For the text-containing cell, return its midpoint in (x, y) coordinate format. 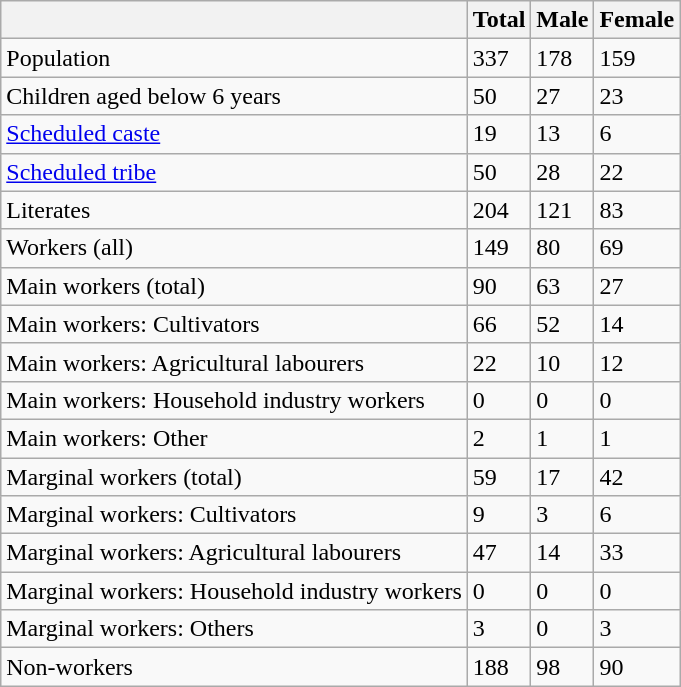
10 (562, 362)
69 (637, 248)
59 (499, 477)
13 (562, 134)
66 (499, 324)
Literates (234, 210)
Main workers: Household industry workers (234, 400)
Scheduled caste (234, 134)
42 (637, 477)
204 (499, 210)
Scheduled tribe (234, 172)
2 (499, 438)
149 (499, 248)
Total (499, 20)
80 (562, 248)
Non-workers (234, 667)
63 (562, 286)
98 (562, 667)
Main workers: Agricultural labourers (234, 362)
28 (562, 172)
178 (562, 58)
33 (637, 553)
Male (562, 20)
19 (499, 134)
Marginal workers: Others (234, 629)
Marginal workers: Household industry workers (234, 591)
Children aged below 6 years (234, 96)
47 (499, 553)
188 (499, 667)
121 (562, 210)
Main workers: Cultivators (234, 324)
Main workers (total) (234, 286)
Main workers: Other (234, 438)
Marginal workers: Agricultural labourers (234, 553)
Workers (all) (234, 248)
83 (637, 210)
159 (637, 58)
23 (637, 96)
337 (499, 58)
Female (637, 20)
17 (562, 477)
12 (637, 362)
Marginal workers (total) (234, 477)
52 (562, 324)
Population (234, 58)
Marginal workers: Cultivators (234, 515)
9 (499, 515)
